Output the [x, y] coordinate of the center of the cell containing the given text.  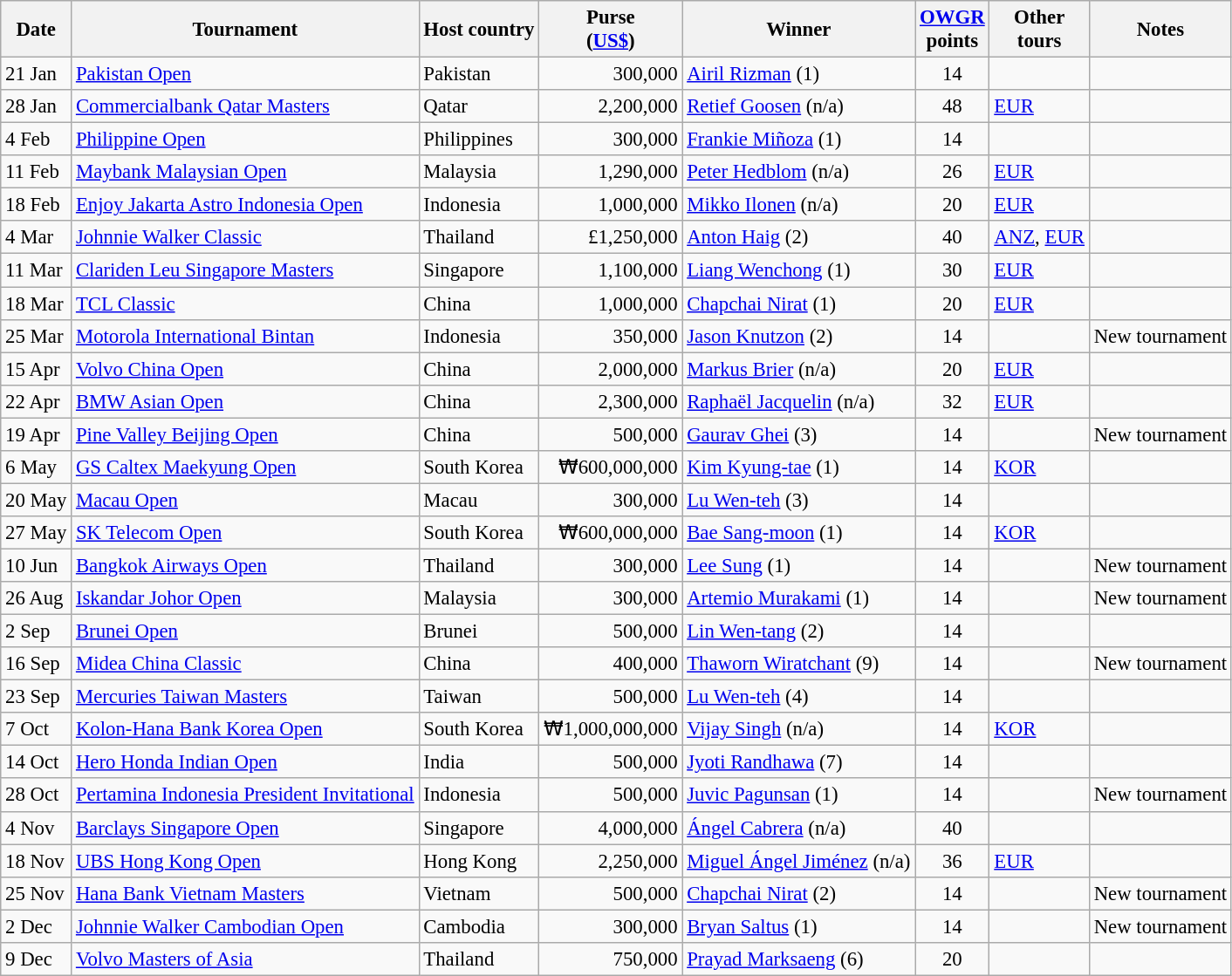
Chapchai Nirat (1) [799, 304]
Miguel Ángel Jiménez (n/a) [799, 861]
Jason Knutzon (2) [799, 336]
Midea China Classic [245, 664]
2 Dec [37, 926]
2,200,000 [611, 106]
2,300,000 [611, 401]
26 [953, 172]
Peter Hedblom (n/a) [799, 172]
28 Jan [37, 106]
SK Telecom Open [245, 533]
Lu Wen-teh (3) [799, 500]
Clariden Leu Singapore Masters [245, 270]
1,100,000 [611, 270]
350,000 [611, 336]
14 Oct [37, 762]
4 Mar [37, 238]
Raphaël Jacquelin (n/a) [799, 401]
Lee Sung (1) [799, 565]
25 Mar [37, 336]
Thaworn Wiratchant (9) [799, 664]
Gaurav Ghei (3) [799, 434]
Host country [479, 30]
4,000,000 [611, 828]
₩1,000,000,000 [611, 729]
Purse(US$) [611, 30]
Retief Goosen (n/a) [799, 106]
Hana Bank Vietnam Masters [245, 893]
Hong Kong [479, 861]
Ángel Cabrera (n/a) [799, 828]
Qatar [479, 106]
Iskandar Johor Open [245, 598]
ANZ, EUR [1039, 238]
Mikko Ilonen (n/a) [799, 205]
Philippines [479, 140]
1,290,000 [611, 172]
Lin Wen-tang (2) [799, 631]
Jyoti Randhawa (7) [799, 762]
Cambodia [479, 926]
18 Nov [37, 861]
Motorola International Bintan [245, 336]
Brunei [479, 631]
Volvo China Open [245, 369]
2 Sep [37, 631]
Macau Open [245, 500]
Bryan Saltus (1) [799, 926]
Pertamina Indonesia President Invitational [245, 795]
Hero Honda Indian Open [245, 762]
36 [953, 861]
25 Nov [37, 893]
India [479, 762]
Juvic Pagunsan (1) [799, 795]
Anton Haig (2) [799, 238]
11 Feb [37, 172]
4 Nov [37, 828]
Markus Brier (n/a) [799, 369]
Mercuries Taiwan Masters [245, 697]
9 Dec [37, 959]
Bangkok Airways Open [245, 565]
Barclays Singapore Open [245, 828]
Taiwan [479, 697]
Brunei Open [245, 631]
Enjoy Jakarta Astro Indonesia Open [245, 205]
£1,250,000 [611, 238]
Othertours [1039, 30]
Frankie Miñoza (1) [799, 140]
Lu Wen-teh (4) [799, 697]
7 Oct [37, 729]
18 Mar [37, 304]
Commercialbank Qatar Masters [245, 106]
Johnnie Walker Classic [245, 238]
OWGRpoints [953, 30]
Pakistan [479, 74]
4 Feb [37, 140]
BMW Asian Open [245, 401]
Airil Rizman (1) [799, 74]
Bae Sang-moon (1) [799, 533]
30 [953, 270]
27 May [37, 533]
2,250,000 [611, 861]
Maybank Malaysian Open [245, 172]
Volvo Masters of Asia [245, 959]
Pakistan Open [245, 74]
Kim Kyung-tae (1) [799, 468]
Artemio Murakami (1) [799, 598]
16 Sep [37, 664]
400,000 [611, 664]
48 [953, 106]
Kolon-Hana Bank Korea Open [245, 729]
Johnnie Walker Cambodian Open [245, 926]
6 May [37, 468]
Macau [479, 500]
Philippine Open [245, 140]
18 Feb [37, 205]
Prayad Marksaeng (6) [799, 959]
2,000,000 [611, 369]
GS Caltex Maekyung Open [245, 468]
TCL Classic [245, 304]
21 Jan [37, 74]
UBS Hong Kong Open [245, 861]
19 Apr [37, 434]
Pine Valley Beijing Open [245, 434]
750,000 [611, 959]
20 May [37, 500]
28 Oct [37, 795]
23 Sep [37, 697]
10 Jun [37, 565]
22 Apr [37, 401]
Notes [1160, 30]
Winner [799, 30]
15 Apr [37, 369]
Vietnam [479, 893]
Date [37, 30]
26 Aug [37, 598]
Liang Wenchong (1) [799, 270]
Vijay Singh (n/a) [799, 729]
Tournament [245, 30]
32 [953, 401]
11 Mar [37, 270]
Chapchai Nirat (2) [799, 893]
